Capture the cell that displays the provided text and extract its (X, Y) central coordinate. 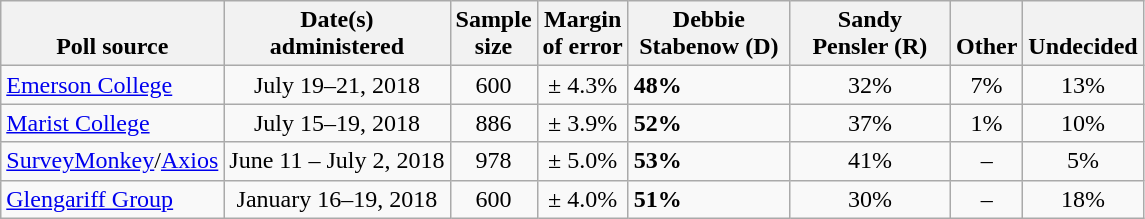
37% (870, 123)
978 (494, 161)
41% (870, 161)
SandyPensler (R) (870, 34)
± 4.3% (582, 85)
SurveyMonkey/Axios (112, 161)
± 4.0% (582, 199)
July 15–19, 2018 (337, 123)
Other (986, 34)
June 11 – July 2, 2018 (337, 161)
Poll source (112, 34)
Marist College (112, 123)
Date(s)administered (337, 34)
Marginof error (582, 34)
January 16–19, 2018 (337, 199)
July 19–21, 2018 (337, 85)
32% (870, 85)
18% (1083, 199)
Glengariff Group (112, 199)
886 (494, 123)
Undecided (1083, 34)
51% (708, 199)
7% (986, 85)
13% (1083, 85)
5% (1083, 161)
52% (708, 123)
± 3.9% (582, 123)
DebbieStabenow (D) (708, 34)
Samplesize (494, 34)
± 5.0% (582, 161)
53% (708, 161)
10% (1083, 123)
30% (870, 199)
48% (708, 85)
1% (986, 123)
Emerson College (112, 85)
